Return (X, Y) of the center of cell containing provided text 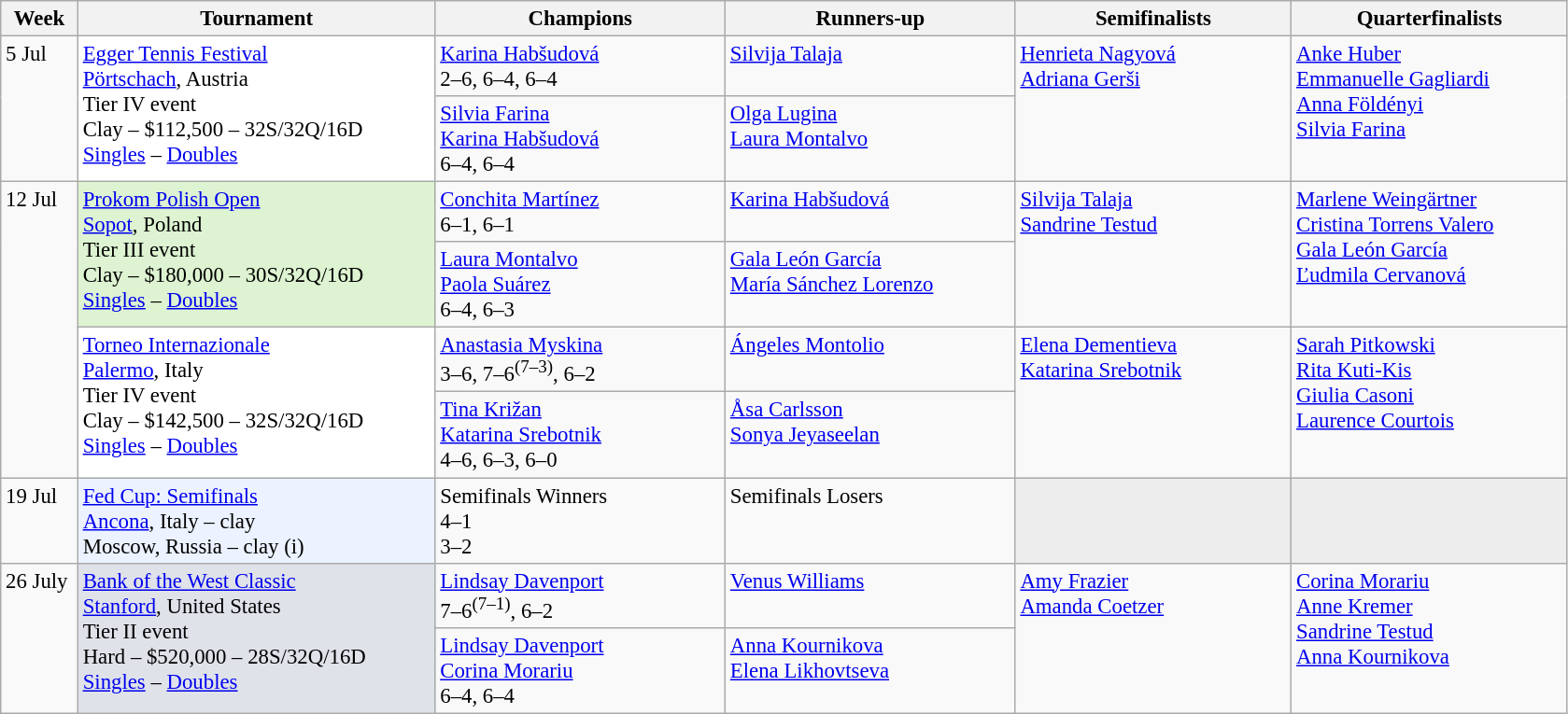
Fed Cup: Semifinals Ancona, Italy – clay Moscow, Russia – clay (i) (256, 521)
Week (39, 19)
Sarah Pitkowski Rita Kuti-Kis Giulia Casoni Laurence Courtois (1430, 403)
Marlene Weingärtner Cristina Torrens Valero Gala León García Ľudmila Cervanová (1430, 255)
Henrieta Nagyová Adriana Gerši (1153, 109)
Silvia Farina Karina Habšudová6–4, 6–4 (581, 139)
Tina Križan Katarina Srebotnik4–6, 6–3, 6–0 (581, 435)
Anna Kournikova Elena Likhovtseva (870, 670)
Elena Dementieva Katarina Srebotnik (1153, 403)
19 Jul (39, 521)
5 Jul (39, 109)
Egger Tennis Festival Pörtschach, Austria Tier IV event Clay – $112,500 – 32S/32Q/16DSingles – Doubles (256, 109)
Anke Huber Emmanuelle Gagliardi Anna Földényi Silvia Farina (1430, 109)
12 Jul (39, 330)
Karina Habšudová (870, 213)
Karina Habšudová 2–6, 6–4, 6–4 (581, 67)
Semifinals Losers (870, 521)
Champions (581, 19)
Olga Lugina Laura Montalvo (870, 139)
Anastasia Myskina 3–6, 7–6(7–3), 6–2 (581, 360)
Laura Montalvo Paola Suárez6–4, 6–3 (581, 285)
Lindsay Davenport 7–6(7–1), 6–2 (581, 595)
Ángeles Montolio (870, 360)
Lindsay Davenport Corina Morariu6–4, 6–4 (581, 670)
Tournament (256, 19)
Silvija Talaja Sandrine Testud (1153, 255)
Quarterfinalists (1430, 19)
Conchita Martínez 6–1, 6–1 (581, 213)
Venus Williams (870, 595)
Amy Frazier Amanda Coetzer (1153, 638)
Torneo Internazionale Palermo, Italy Tier IV event Clay – $142,500 – 32S/32Q/16DSingles – Doubles (256, 403)
Bank of the West Classic Stanford, United States Tier II event Hard – $520,000 – 28S/32Q/16DSingles – Doubles (256, 638)
Semifinalists (1153, 19)
Semifinals Winners 4–1 3–2 (581, 521)
Gala León García María Sánchez Lorenzo (870, 285)
26 July (39, 638)
Silvija Talaja (870, 67)
Corina Morariu Anne Kremer Sandrine Testud Anna Kournikova (1430, 638)
Runners-up (870, 19)
Åsa Carlsson Sonya Jeyaseelan (870, 435)
Prokom Polish Open Sopot, Poland Tier III event Clay – $180,000 – 30S/32Q/16DSingles – Doubles (256, 255)
